Return [x, y] of the center of cell containing provided text 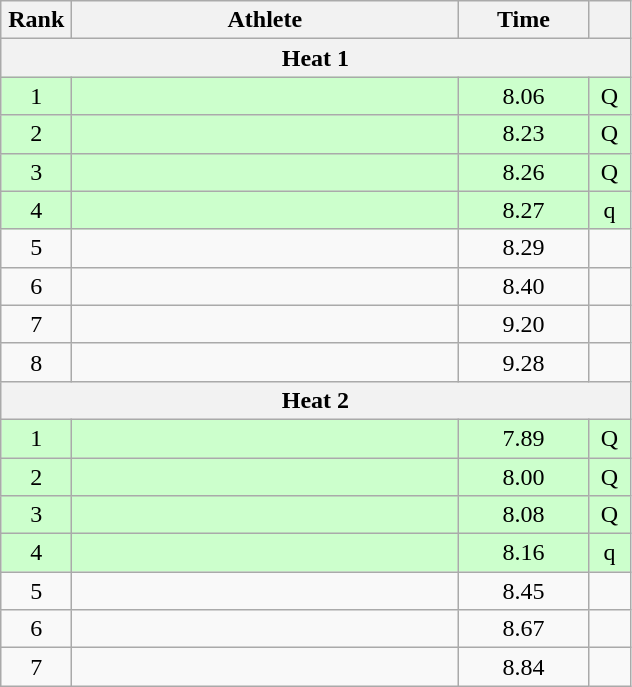
8.67 [524, 629]
8.84 [524, 667]
8.29 [524, 248]
8.27 [524, 210]
8 [36, 362]
8.00 [524, 477]
8.40 [524, 286]
8.08 [524, 515]
Heat 2 [316, 400]
Heat 1 [316, 58]
8.16 [524, 553]
8.45 [524, 591]
9.20 [524, 324]
Time [524, 20]
9.28 [524, 362]
7.89 [524, 438]
8.23 [524, 134]
Athlete [265, 20]
8.26 [524, 172]
Rank [36, 20]
8.06 [524, 96]
